Locate the cell with the specified text and output its (x, y) center coordinate. 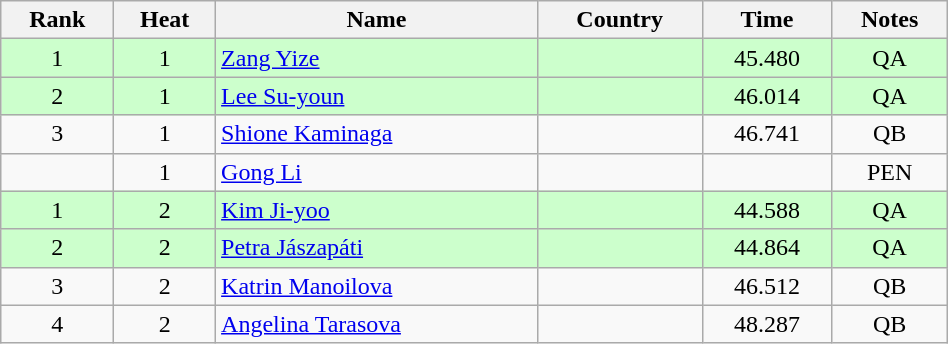
Notes (890, 20)
Angelina Tarasova (377, 324)
Kim Ji-yoo (377, 210)
Shione Kaminaga (377, 134)
Time (767, 20)
46.014 (767, 96)
4 (58, 324)
Lee Su-youn (377, 96)
PEN (890, 172)
Katrin Manoilova (377, 286)
44.588 (767, 210)
Name (377, 20)
44.864 (767, 248)
Zang Yize (377, 58)
46.741 (767, 134)
48.287 (767, 324)
Petra Jászapáti (377, 248)
Rank (58, 20)
Heat (165, 20)
Country (620, 20)
46.512 (767, 286)
45.480 (767, 58)
Gong Li (377, 172)
